Scan for the cell matching the given text and deliver its (X, Y) coordinate at center. 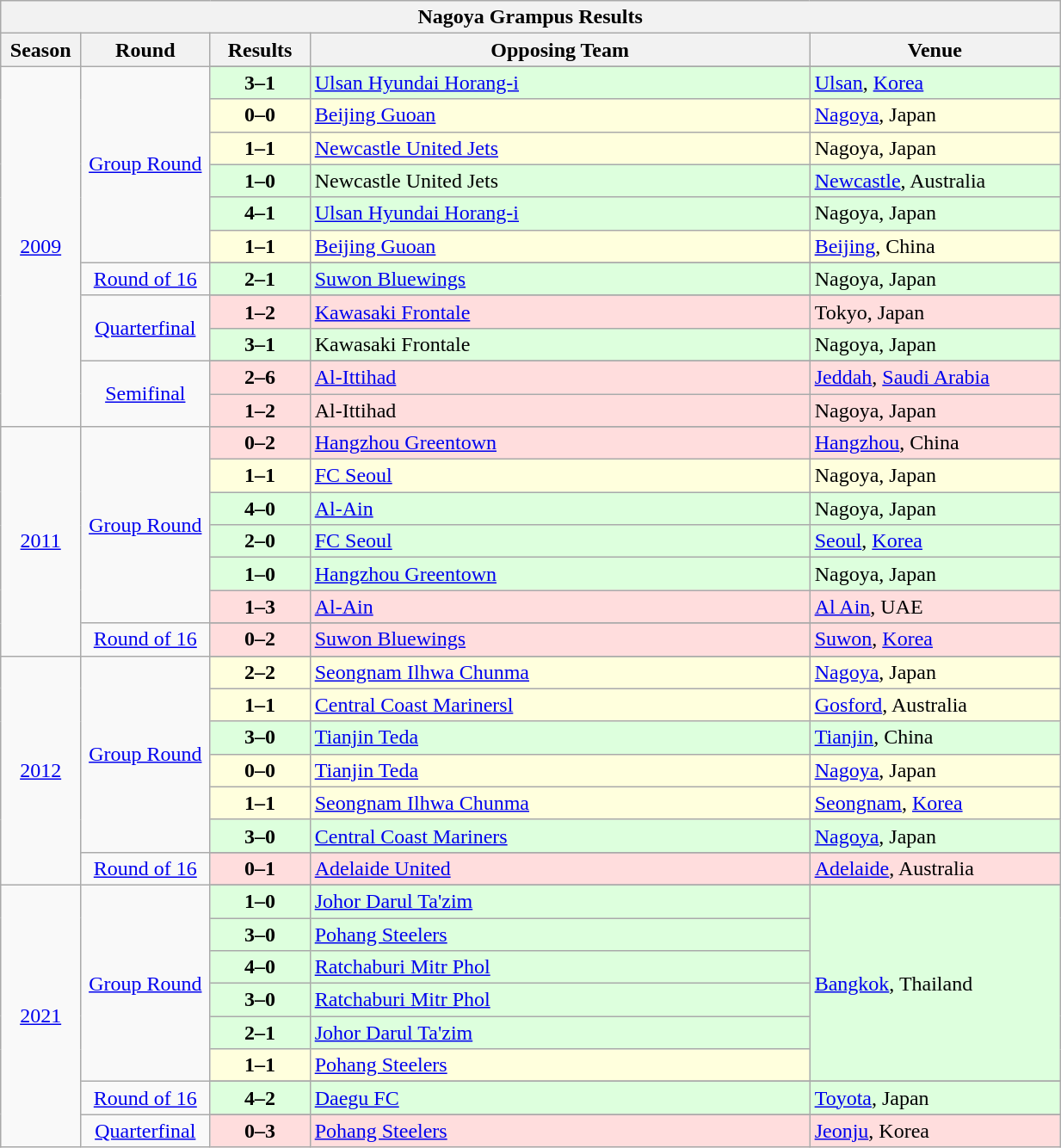
4–2 (260, 1098)
Bangkok, Thailand (935, 983)
Adelaide, Australia (935, 868)
Hangzhou, China (935, 443)
Nagoya Grampus Results (530, 17)
Jeddah, Saudi Arabia (935, 377)
0–3 (260, 1131)
2012 (41, 770)
2011 (41, 541)
2–6 (260, 377)
1–3 (260, 607)
0–1 (260, 868)
Beijing, China (935, 246)
Results (260, 50)
2–0 (260, 541)
Al Ain, UAE (935, 607)
Gosford, Australia (935, 705)
Venue (935, 50)
Season (41, 50)
Semifinal (145, 393)
Suwon, Korea (935, 639)
Adelaide United (559, 868)
Toyota, Japan (935, 1098)
Tianjin, China (935, 738)
Tokyo, Japan (935, 312)
Jeonju, Korea (935, 1131)
Central Coast Marinersl (559, 705)
Ulsan, Korea (935, 83)
4–1 (260, 213)
2009 (41, 246)
Round (145, 50)
Central Coast Mariners (559, 836)
2–2 (260, 672)
2021 (41, 1015)
Newcastle, Australia (935, 181)
Opposing Team (559, 50)
Seongnam, Korea (935, 803)
Seoul, Korea (935, 541)
Daegu FC (559, 1098)
